Detect which cell encompasses the target text, then output its [x, y] center coordinate. 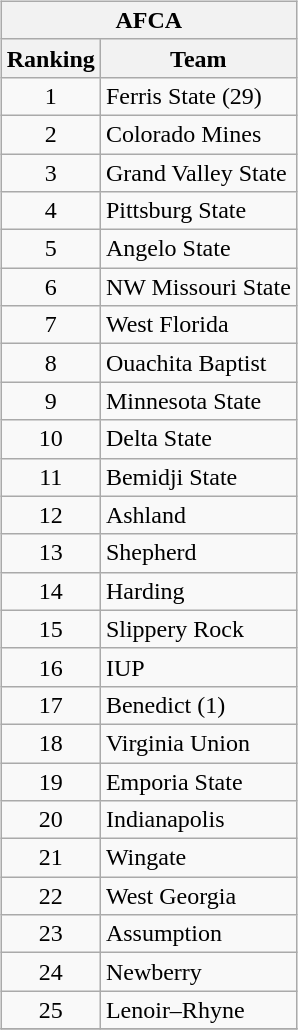
22 [50, 896]
Newberry [198, 972]
Harding [198, 591]
20 [50, 820]
17 [50, 705]
Pittsburg State [198, 211]
Wingate [198, 858]
4 [50, 211]
Ouachita Baptist [198, 363]
IUP [198, 667]
Virginia Union [198, 743]
5 [50, 249]
Lenoir–Rhyne [198, 1010]
10 [50, 439]
Emporia State [198, 781]
Delta State [198, 439]
11 [50, 477]
Colorado Mines [198, 134]
6 [50, 287]
Ashland [198, 515]
23 [50, 934]
9 [50, 401]
24 [50, 972]
8 [50, 363]
Assumption [198, 934]
Shepherd [198, 553]
16 [50, 667]
Bemidji State [198, 477]
18 [50, 743]
3 [50, 173]
7 [50, 325]
Ferris State (29) [198, 96]
Team [198, 58]
15 [50, 629]
NW Missouri State [198, 287]
Grand Valley State [198, 173]
1 [50, 96]
21 [50, 858]
Angelo State [198, 249]
2 [50, 134]
Benedict (1) [198, 705]
12 [50, 515]
AFCA [148, 20]
Indianapolis [198, 820]
19 [50, 781]
Minnesota State [198, 401]
West Florida [198, 325]
25 [50, 1010]
14 [50, 591]
Ranking [50, 58]
13 [50, 553]
Slippery Rock [198, 629]
West Georgia [198, 896]
